Search for the cell housing the specified text and yield its (X, Y) center coordinate. 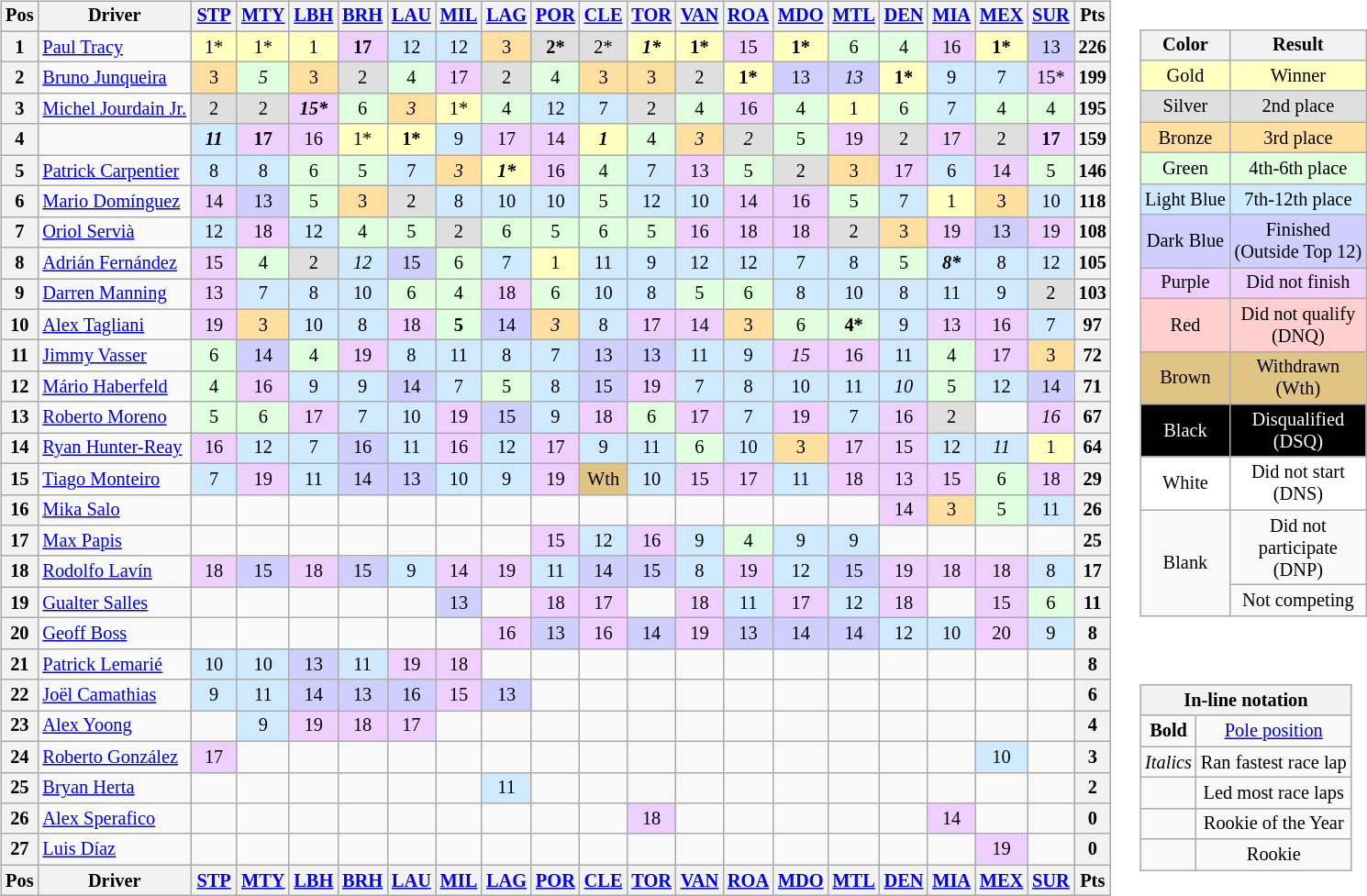
Result (1298, 45)
4* (854, 325)
Wth (604, 479)
105 (1093, 263)
Roberto González (114, 757)
Alex Sperafico (114, 819)
Purple (1185, 283)
Did not qualify(DNQ) (1298, 325)
Did notparticipate(DNP) (1298, 548)
Patrick Lemarié (114, 664)
Green (1185, 169)
Alex Tagliani (114, 325)
97 (1093, 325)
Ran fastest race lap (1273, 762)
Led most race laps (1273, 793)
118 (1093, 202)
27 (19, 849)
Silver (1185, 106)
Oriol Servià (114, 232)
8* (951, 263)
108 (1093, 232)
3rd place (1298, 138)
Gold (1185, 76)
146 (1093, 171)
Patrick Carpentier (114, 171)
199 (1093, 78)
159 (1093, 139)
Michel Jourdain Jr. (114, 109)
Mika Salo (114, 510)
195 (1093, 109)
Mario Domínguez (114, 202)
Blank (1185, 563)
Darren Manning (114, 294)
67 (1093, 417)
Luis Díaz (114, 849)
21 (19, 664)
Withdrawn(Wth) (1298, 378)
Dark Blue (1185, 241)
72 (1093, 356)
Roberto Moreno (114, 417)
Pole position (1273, 731)
Bold (1169, 731)
Not competing (1298, 601)
Italics (1169, 762)
Color (1185, 45)
Rookie (1273, 855)
Rookie of the Year (1273, 824)
Light Blue (1185, 199)
64 (1093, 448)
4th-6th place (1298, 169)
24 (19, 757)
Bruno Junqueira (114, 78)
Alex Yoong (114, 726)
Ryan Hunter-Reay (114, 448)
23 (19, 726)
Geoff Boss (114, 634)
Gualter Salles (114, 603)
Brown (1185, 378)
Bryan Herta (114, 788)
2nd place (1298, 106)
103 (1093, 294)
Max Papis (114, 541)
Paul Tracy (114, 47)
Bronze (1185, 138)
29 (1093, 479)
Finished(Outside Top 12) (1298, 241)
Mário Haberfeld (114, 387)
71 (1093, 387)
Joël Camathias (114, 695)
22 (19, 695)
7th-12th place (1298, 199)
Did not start(DNS) (1298, 483)
226 (1093, 47)
In-line notation (1246, 701)
Adrián Fernández (114, 263)
Black (1185, 431)
White (1185, 483)
Tiago Monteiro (114, 479)
Red (1185, 325)
Winner (1298, 76)
Rodolfo Lavín (114, 571)
Did not finish (1298, 283)
Jimmy Vasser (114, 356)
Disqualified(DSQ) (1298, 431)
